Return the (X, Y) coordinate for the center point of the cell that contains the specified text.  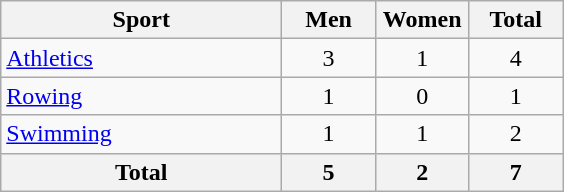
5 (329, 172)
3 (329, 58)
Women (422, 20)
Sport (142, 20)
4 (516, 58)
0 (422, 96)
Rowing (142, 96)
Athletics (142, 58)
Men (329, 20)
7 (516, 172)
Swimming (142, 134)
